Return [X, Y] of the center of cell containing provided text 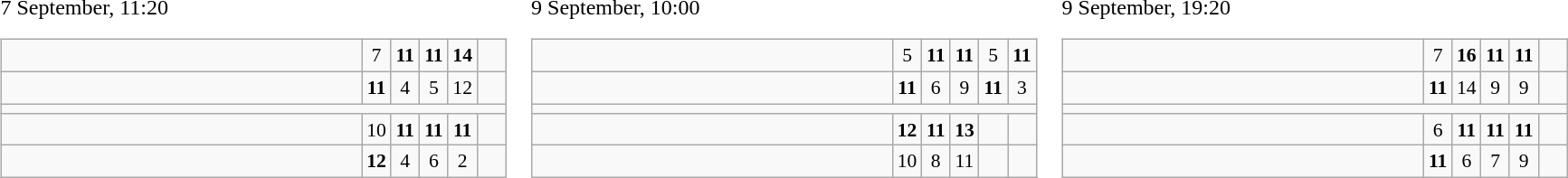
2 [462, 162]
8 [936, 162]
3 [1022, 88]
16 [1467, 56]
13 [965, 129]
